Return [x, y] of the center of cell containing provided text 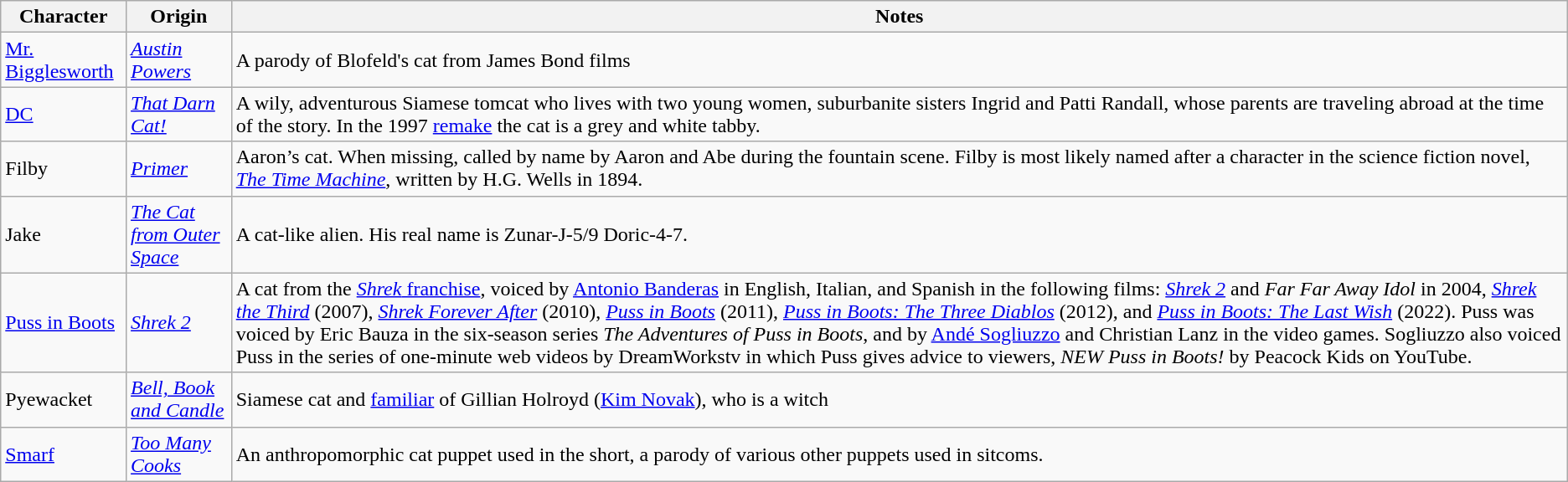
Puss in Boots [64, 323]
Too Many Cooks [179, 454]
Mr. Bigglesworth [64, 60]
Shrek 2 [179, 323]
A cat-like alien. His real name is Zunar-J-5/9 Doric-4-7. [900, 234]
Austin Powers [179, 60]
Jake [64, 234]
Bell, Book and Candle [179, 400]
That Darn Cat! [179, 114]
DC [64, 114]
Primer [179, 169]
Smarf [64, 454]
A parody of Blofeld's cat from James Bond films [900, 60]
Pyewacket [64, 400]
An anthropomorphic cat puppet used in the short, a parody of various other puppets used in sitcoms. [900, 454]
The Cat from Outer Space [179, 234]
Origin [179, 17]
Character [64, 17]
Notes [900, 17]
Filby [64, 169]
Siamese cat and familiar of Gillian Holroyd (Kim Novak), who is a witch [900, 400]
